Identify which cell holds the provided text, then report its [x, y] central coordinate. 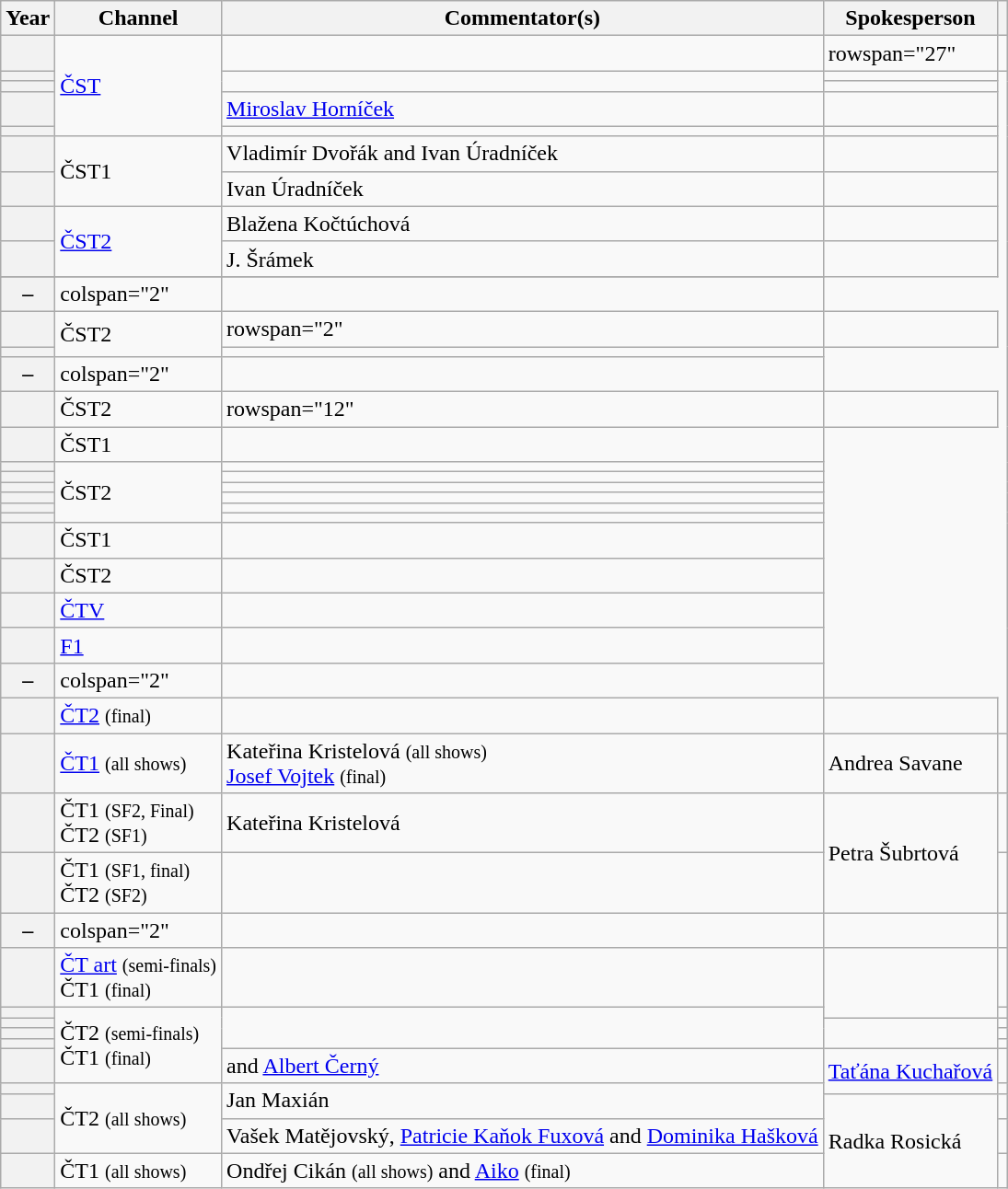
ČT2 (semi-finals)ČT1 (final) [138, 1045]
Blažena Kočtúchová [523, 224]
rowspan="2" [523, 329]
Jan Maxián [523, 1101]
Kateřina Kristelová [523, 823]
F1 [138, 645]
Ondřej Cikán (all shows) and Aiko (final) [523, 1171]
rowspan="12" [523, 410]
Miroslav Horníček [523, 109]
Vladimír Dvořák and Ivan Úradníček [523, 154]
ČTV [138, 610]
ČT1 (SF2, Final)ČT2 (SF1) [138, 823]
ČT2 (final) [138, 715]
Petra Šubrtová [910, 853]
rowspan="27" [910, 53]
Radka Rosická [910, 1141]
Vašek Matějovský, Patricie Kaňok Fuxová and Dominika Hašková [523, 1136]
Andrea Savane [910, 762]
Commentator(s) [523, 18]
Taťána Kuchařová [910, 1071]
Channel [138, 18]
ČST [138, 87]
Spokesperson [910, 18]
Ivan Úradníček [523, 189]
ČT art (semi-finals)ČT1 (final) [138, 977]
ČT1 (SF1, final)ČT2 (SF2) [138, 883]
ČT2 (all shows) [138, 1118]
Year [28, 18]
Kateřina Kristelová (all shows)Josef Vojtek (final) [523, 762]
and Albert Černý [523, 1066]
J. Šrámek [523, 259]
